Provide the [x, y] coordinate of the cell's center where the given text is located.  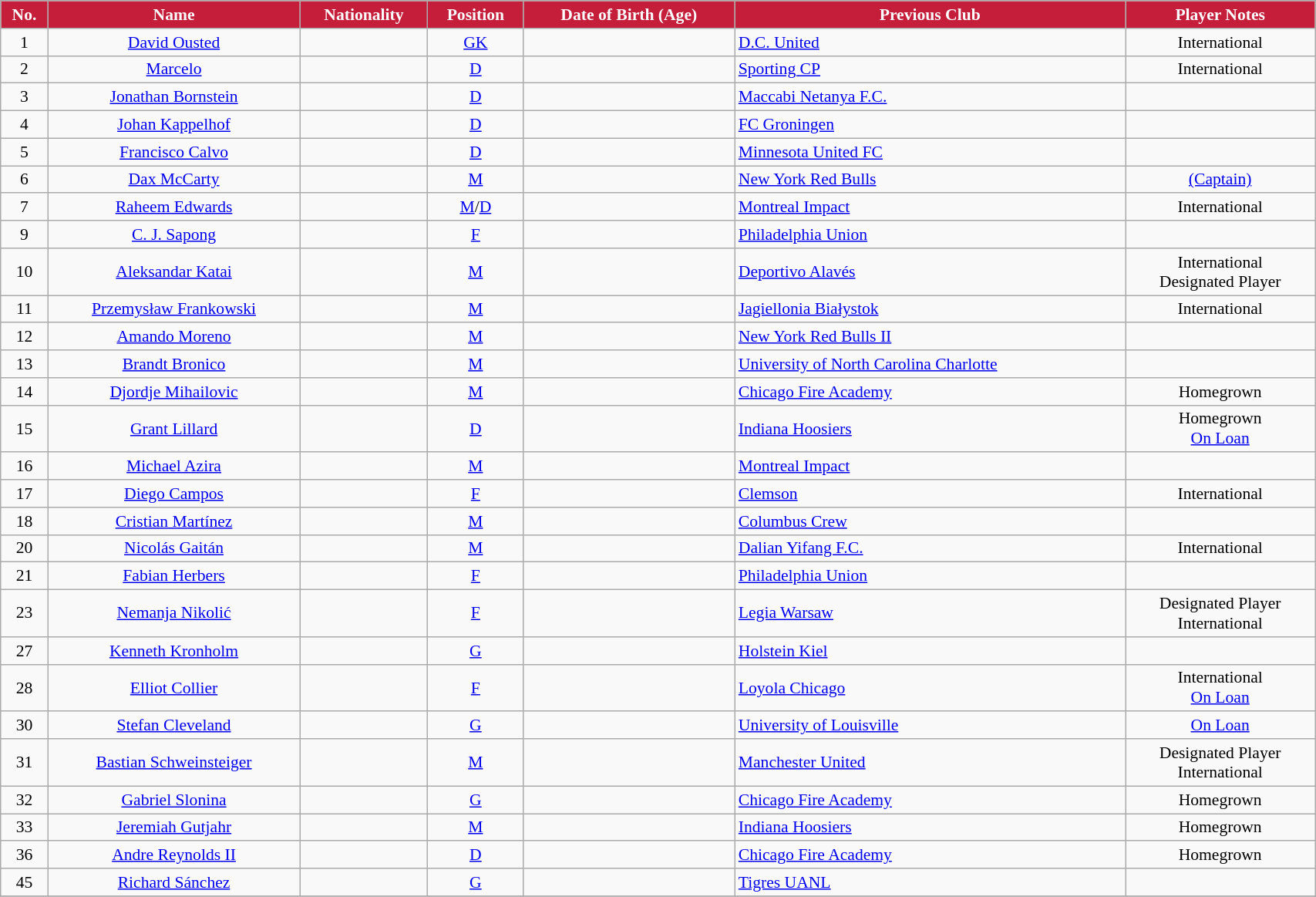
University of North Carolina Charlotte [930, 364]
D.C. United [930, 42]
Brandt Bronico [174, 364]
Date of Birth (Age) [629, 15]
Francisco Calvo [174, 152]
Johan Kappelhof [174, 125]
Nicolás Gaitán [174, 548]
Przemysław Frankowski [174, 309]
Tigres UANL [930, 882]
33 [25, 828]
Holstein Kiel [930, 651]
FC Groningen [930, 125]
Fabian Herbers [174, 576]
30 [25, 726]
Kenneth Kronholm [174, 651]
HomegrownOn Loan [1220, 429]
4 [25, 125]
36 [25, 855]
3 [25, 97]
Nemanja Nikolić [174, 614]
Raheem Edwards [174, 207]
18 [25, 521]
Jeremiah Gutjahr [174, 828]
2 [25, 69]
5 [25, 152]
28 [25, 688]
InternationalDesignated Player [1220, 271]
10 [25, 271]
Legia Warsaw [930, 614]
32 [25, 800]
Gabriel Slonina [174, 800]
7 [25, 207]
Diego Campos [174, 494]
InternationalOn Loan [1220, 688]
Richard Sánchez [174, 882]
Previous Club [930, 15]
Sporting CP [930, 69]
Manchester United [930, 762]
23 [25, 614]
GK [476, 42]
David Ousted [174, 42]
20 [25, 548]
Player Notes [1220, 15]
12 [25, 337]
Bastian Schweinsteiger [174, 762]
45 [25, 882]
Deportivo Alavés [930, 271]
27 [25, 651]
Jagiellonia Białystok [930, 309]
Marcelo [174, 69]
9 [25, 234]
31 [25, 762]
Jonathan Bornstein [174, 97]
Minnesota United FC [930, 152]
On Loan [1220, 726]
14 [25, 392]
Clemson [930, 494]
New York Red Bulls II [930, 337]
Grant Lillard [174, 429]
Dalian Yifang F.C. [930, 548]
M/D [476, 207]
Stefan Cleveland [174, 726]
Andre Reynolds II [174, 855]
Maccabi Netanya F.C. [930, 97]
C. J. Sapong [174, 234]
16 [25, 467]
Elliot Collier [174, 688]
Michael Azira [174, 467]
Loyola Chicago [930, 688]
No. [25, 15]
15 [25, 429]
13 [25, 364]
Djordje Mihailovic [174, 392]
Cristian Martínez [174, 521]
1 [25, 42]
Amando Moreno [174, 337]
Dax McCarty [174, 180]
(Captain) [1220, 180]
Aleksandar Katai [174, 271]
University of Louisville [930, 726]
17 [25, 494]
Columbus Crew [930, 521]
6 [25, 180]
11 [25, 309]
Name [174, 15]
21 [25, 576]
Position [476, 15]
New York Red Bulls [930, 180]
Nationality [364, 15]
